From the cell containing the given text, extract its center point as [X, Y] coordinate. 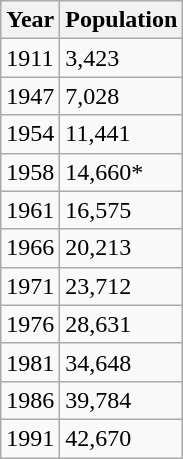
23,712 [122, 286]
39,784 [122, 400]
1976 [30, 324]
1971 [30, 286]
3,423 [122, 58]
1966 [30, 248]
1954 [30, 134]
16,575 [122, 210]
1991 [30, 438]
Population [122, 20]
28,631 [122, 324]
1986 [30, 400]
34,648 [122, 362]
1981 [30, 362]
42,670 [122, 438]
20,213 [122, 248]
1958 [30, 172]
Year [30, 20]
1947 [30, 96]
14,660* [122, 172]
7,028 [122, 96]
1961 [30, 210]
11,441 [122, 134]
1911 [30, 58]
